Find where the given text appears and provide that cell's center as [X, Y] coordinate. 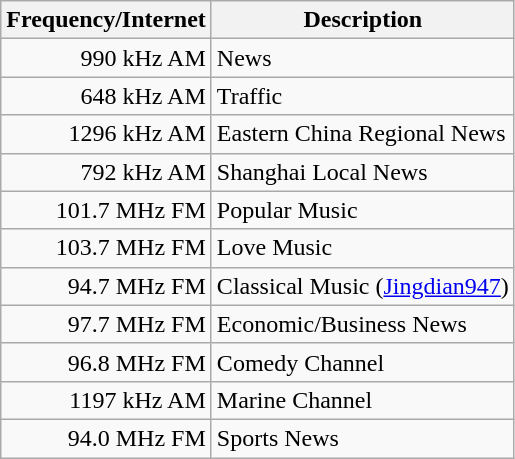
News [362, 58]
Sports News [362, 438]
Frequency/Internet [106, 20]
101.7 MHz FM [106, 210]
792 kHz AM [106, 172]
Economic/Business News [362, 324]
Popular Music [362, 210]
Classical Music (Jingdian947) [362, 286]
96.8 MHz FM [106, 362]
1296 kHz AM [106, 134]
648 kHz AM [106, 96]
Shanghai Local News [362, 172]
Marine Channel [362, 400]
103.7 MHz FM [106, 248]
Eastern China Regional News [362, 134]
990 kHz AM [106, 58]
1197 kHz AM [106, 400]
97.7 MHz FM [106, 324]
Traffic [362, 96]
Description [362, 20]
94.7 MHz FM [106, 286]
Comedy Channel [362, 362]
94.0 MHz FM [106, 438]
Love Music [362, 248]
